Extract the (x, y) coordinate from the center of the cell holding the provided text.  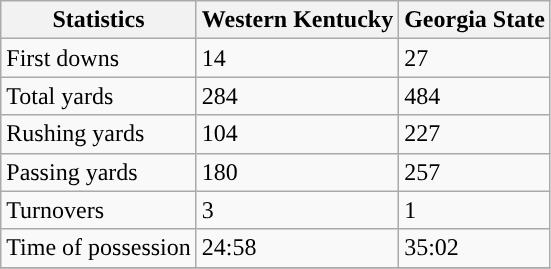
Georgia State (475, 20)
Total yards (99, 96)
Rushing yards (99, 134)
Time of possession (99, 248)
35:02 (475, 248)
484 (475, 96)
Statistics (99, 20)
284 (297, 96)
Turnovers (99, 210)
104 (297, 134)
180 (297, 172)
Western Kentucky (297, 20)
27 (475, 58)
3 (297, 210)
Passing yards (99, 172)
1 (475, 210)
257 (475, 172)
227 (475, 134)
24:58 (297, 248)
14 (297, 58)
First downs (99, 58)
